For the text-containing cell, return its midpoint in [X, Y] coordinate format. 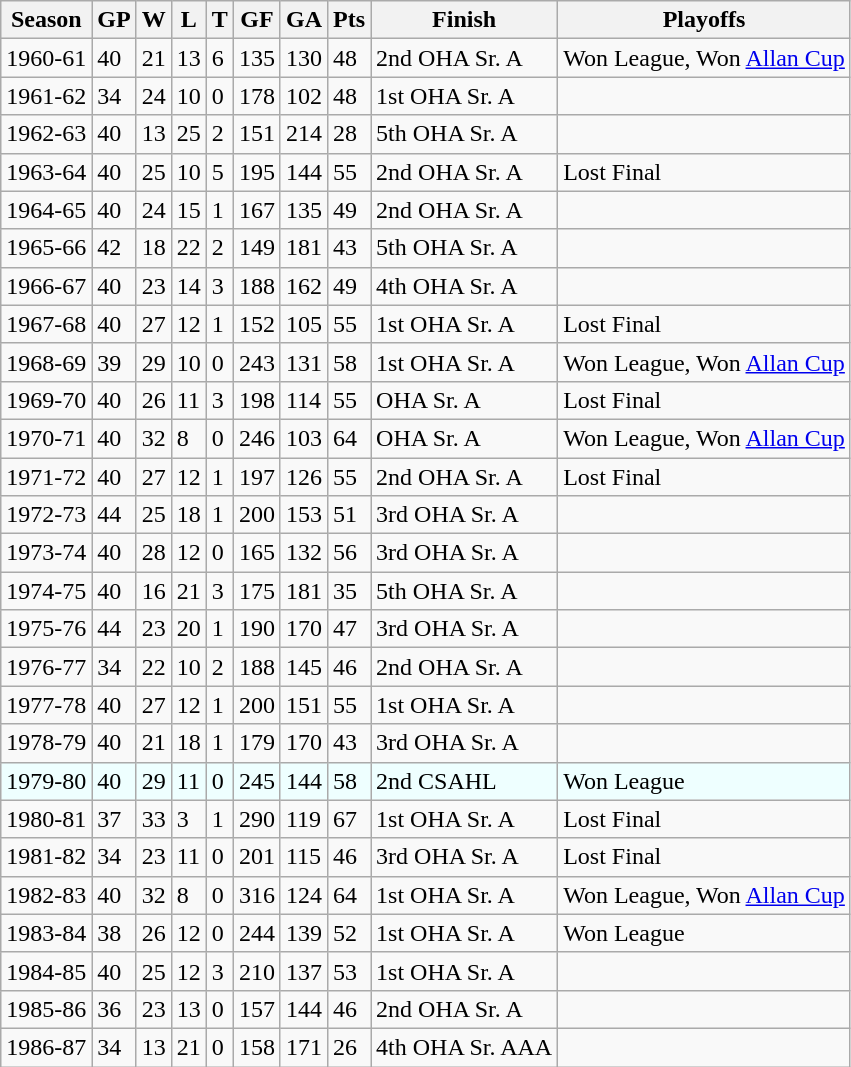
290 [256, 819]
1976-77 [46, 667]
1983-84 [46, 933]
158 [256, 1047]
15 [188, 210]
1985-86 [46, 1009]
214 [304, 134]
1975-76 [46, 629]
GF [256, 20]
1963-64 [46, 172]
4th OHA Sr. AAA [464, 1047]
1962-63 [46, 134]
Playoffs [704, 20]
171 [304, 1047]
GP [114, 20]
1977-78 [46, 705]
103 [304, 438]
L [188, 20]
1971-72 [46, 477]
1974-75 [46, 591]
1978-79 [46, 743]
1960-61 [46, 58]
1982-83 [46, 895]
246 [256, 438]
131 [304, 362]
179 [256, 743]
67 [350, 819]
1984-85 [46, 971]
1973-74 [46, 553]
1964-65 [46, 210]
152 [256, 324]
162 [304, 286]
1961-62 [46, 96]
52 [350, 933]
1986-87 [46, 1047]
137 [304, 971]
139 [304, 933]
165 [256, 553]
53 [350, 971]
1967-68 [46, 324]
167 [256, 210]
2nd CSAHL [464, 781]
Season [46, 20]
316 [256, 895]
1979-80 [46, 781]
33 [154, 819]
195 [256, 172]
201 [256, 857]
56 [350, 553]
175 [256, 591]
157 [256, 1009]
20 [188, 629]
37 [114, 819]
4th OHA Sr. A [464, 286]
1966-67 [46, 286]
190 [256, 629]
243 [256, 362]
1972-73 [46, 515]
197 [256, 477]
Pts [350, 20]
119 [304, 819]
35 [350, 591]
51 [350, 515]
1968-69 [46, 362]
130 [304, 58]
1969-70 [46, 400]
W [154, 20]
1970-71 [46, 438]
42 [114, 248]
Finish [464, 20]
245 [256, 781]
GA [304, 20]
210 [256, 971]
149 [256, 248]
1965-66 [46, 248]
14 [188, 286]
47 [350, 629]
114 [304, 400]
145 [304, 667]
198 [256, 400]
T [220, 20]
5 [220, 172]
244 [256, 933]
1981-82 [46, 857]
105 [304, 324]
6 [220, 58]
124 [304, 895]
1980-81 [46, 819]
16 [154, 591]
153 [304, 515]
126 [304, 477]
38 [114, 933]
102 [304, 96]
36 [114, 1009]
115 [304, 857]
178 [256, 96]
132 [304, 553]
39 [114, 362]
